From the cell containing the given text, extract its center point as (x, y) coordinate. 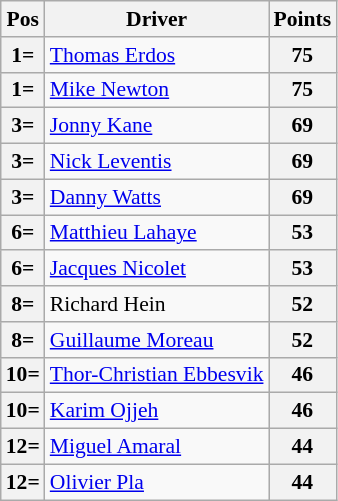
Richard Hein (157, 304)
Jacques Nicolet (157, 269)
Pos (23, 19)
Matthieu Lahaye (157, 233)
Points (302, 19)
Guillaume Moreau (157, 340)
Thor-Christian Ebbesvik (157, 375)
Nick Leventis (157, 162)
Driver (157, 19)
Jonny Kane (157, 126)
Danny Watts (157, 197)
Karim Ojjeh (157, 411)
Olivier Pla (157, 482)
Miguel Amaral (157, 447)
Mike Newton (157, 90)
Thomas Erdos (157, 55)
